Extract the [X, Y] coordinate from the center of the cell holding the provided text.  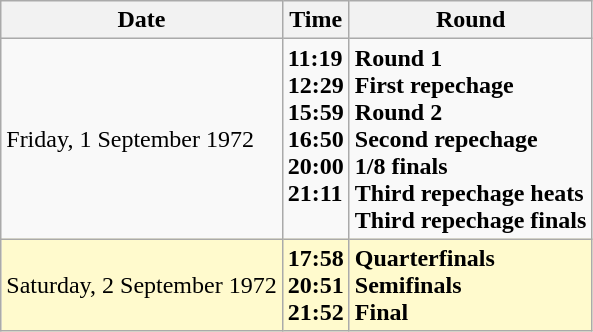
Time [316, 20]
17:5820:5121:52 [316, 285]
Friday, 1 September 1972 [142, 139]
Date [142, 20]
QuarterfinalsSemifinalsFinal [470, 285]
Saturday, 2 September 1972 [142, 285]
Round 1First repechageRound 2Second repechage1/8 finalsThird repechage heatsThird repechage finals [470, 139]
Round [470, 20]
11:1912:2915:5916:5020:0021:11 [316, 139]
